Pinpoint the cell where the given text exists, returning its [X, Y] midpoint coordinate. 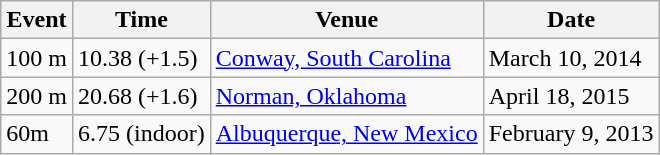
Venue [346, 20]
Time [141, 20]
February 9, 2013 [571, 134]
100 m [37, 58]
Conway, South Carolina [346, 58]
Norman, Oklahoma [346, 96]
20.68 (+1.6) [141, 96]
Event [37, 20]
March 10, 2014 [571, 58]
April 18, 2015 [571, 96]
Albuquerque, New Mexico [346, 134]
10.38 (+1.5) [141, 58]
60m [37, 134]
200 m [37, 96]
Date [571, 20]
6.75 (indoor) [141, 134]
